Find where the given text appears and provide that cell's center as (X, Y) coordinate. 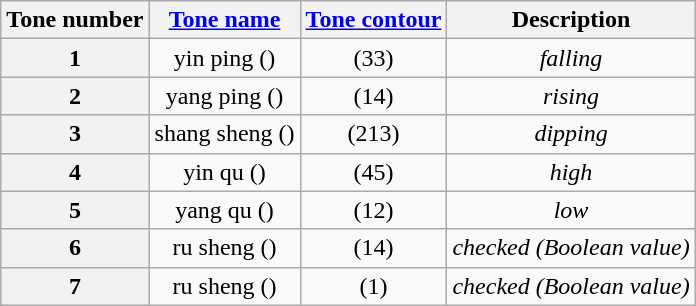
yin qu () (224, 172)
rising (571, 96)
(213) (374, 134)
high (571, 172)
(45) (374, 172)
Tone contour (374, 20)
(12) (374, 210)
Description (571, 20)
dipping (571, 134)
3 (75, 134)
(33) (374, 58)
Tone number (75, 20)
falling (571, 58)
1 (75, 58)
4 (75, 172)
yin ping () (224, 58)
yang ping () (224, 96)
6 (75, 248)
2 (75, 96)
5 (75, 210)
7 (75, 286)
shang sheng () (224, 134)
low (571, 210)
Tone name (224, 20)
yang qu () (224, 210)
(1) (374, 286)
